Determine the [x, y] coordinate at the center of the cell enclosing the given text.  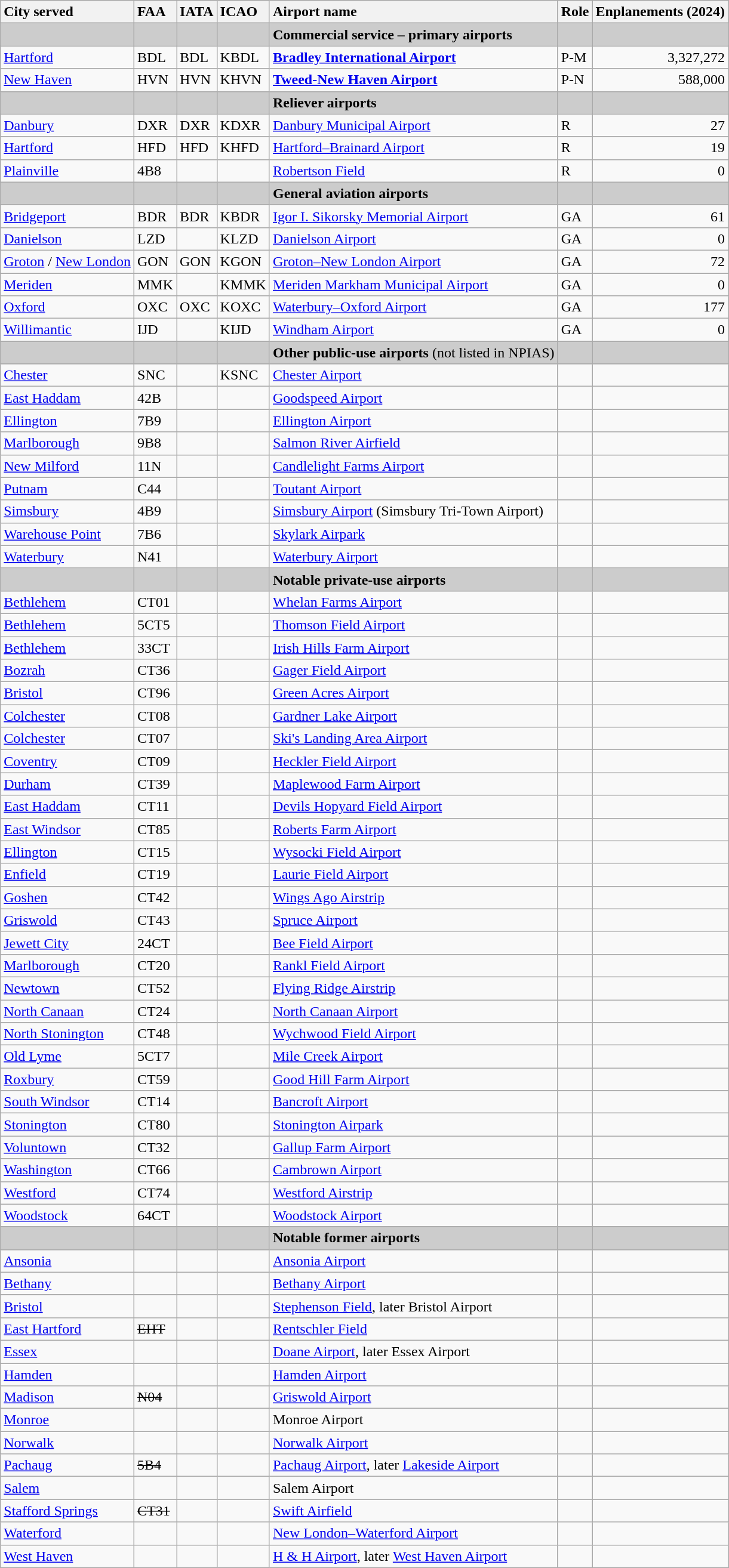
Bridgeport [67, 216]
New Haven [67, 80]
Meriden Markham Municipal Airport [413, 285]
177 [660, 307]
Pachaug [67, 1465]
Doane Airport, later Essex Airport [413, 1351]
Bethany [67, 1283]
Enfield [67, 875]
Danielson [67, 239]
Swift Airfield [413, 1511]
4B8 [155, 171]
Groton–New London Airport [413, 261]
Voluntown [67, 1147]
North Canaan Airport [413, 1011]
North Canaan [67, 1011]
Westford Airstrip [413, 1193]
7B6 [155, 534]
EHT [155, 1329]
Stafford Springs [67, 1511]
3,327,272 [660, 57]
New London–Waterford Airport [413, 1533]
ICAO [243, 12]
South Windsor [67, 1102]
Mile Creek Airport [413, 1057]
East Hartford [67, 1329]
Laurie Field Airport [413, 875]
Coventry [67, 761]
Goodspeed Airport [413, 398]
Notable former airports [413, 1238]
Role [575, 12]
Skylark Airpark [413, 534]
IATA [197, 12]
Wysocki Field Airport [413, 852]
LZD [155, 239]
Chester [67, 375]
Hamden Airport [413, 1374]
5CT7 [155, 1057]
72 [660, 261]
Woodstock Airport [413, 1215]
Bee Field Airport [413, 943]
61 [660, 216]
Bozrah [67, 671]
CT36 [155, 671]
Gager Field Airport [413, 671]
Thomson Field Airport [413, 625]
Stephenson Field, later Bristol Airport [413, 1306]
Jewett City [67, 943]
CT42 [155, 897]
Igor I. Sikorsky Memorial Airport [413, 216]
Plainville [67, 171]
Other public-use airports (not listed in NPIAS) [413, 353]
CT43 [155, 920]
KHFD [243, 148]
Airport name [413, 12]
KIJD [243, 330]
33CT [155, 647]
KHVN [243, 80]
Durham [67, 784]
CT11 [155, 807]
4B9 [155, 511]
Danbury [67, 125]
Westford [67, 1193]
Monroe Airport [413, 1420]
CT80 [155, 1125]
CT20 [155, 965]
CT08 [155, 716]
CT01 [155, 602]
CT24 [155, 1011]
Roberts Farm Airport [413, 829]
Griswold Airport [413, 1397]
Danielson Airport [413, 239]
Stonington [67, 1125]
Norwalk [67, 1443]
Waterbury Airport [413, 557]
Enplanements (2024) [660, 12]
Ellington Airport [413, 421]
Notable private-use airports [413, 579]
Norwalk Airport [413, 1443]
9B8 [155, 443]
CT19 [155, 875]
Commercial service – primary airports [413, 35]
CT74 [155, 1193]
CT32 [155, 1147]
CT66 [155, 1170]
P-N [575, 80]
Robertson Field [413, 171]
P-M [575, 57]
Woodstock [67, 1215]
Green Acres Airport [413, 693]
CT09 [155, 761]
Reliever airports [413, 103]
Monroe [67, 1420]
Waterford [67, 1533]
Salem Airport [413, 1488]
7B9 [155, 421]
SNC [155, 375]
Essex [67, 1351]
General aviation airports [413, 193]
N04 [155, 1397]
CT14 [155, 1102]
Bethany Airport [413, 1283]
Toutant Airport [413, 489]
MMK [155, 285]
Willimantic [67, 330]
Wychwood Field Airport [413, 1034]
Bradley International Airport [413, 57]
Newtown [67, 988]
C44 [155, 489]
Chester Airport [413, 375]
West Haven [67, 1556]
Spruce Airport [413, 920]
North Stonington [67, 1034]
CT15 [155, 852]
Danbury Municipal Airport [413, 125]
Putnam [67, 489]
Rankl Field Airport [413, 965]
Windham Airport [413, 330]
H & H Airport, later West Haven Airport [413, 1556]
Cambrown Airport [413, 1170]
11N [155, 466]
N41 [155, 557]
Devils Hopyard Field Airport [413, 807]
42B [155, 398]
Roxbury [67, 1079]
Good Hill Farm Airport [413, 1079]
Heckler Field Airport [413, 761]
East Windsor [67, 829]
5B4 [155, 1465]
KOXC [243, 307]
Waterbury [67, 557]
Groton / New London [67, 261]
27 [660, 125]
City served [67, 12]
KMMK [243, 285]
New Milford [67, 466]
64CT [155, 1215]
Old Lyme [67, 1057]
Flying Ridge Airstrip [413, 988]
Maplewood Farm Airport [413, 784]
KSNC [243, 375]
Whelan Farms Airport [413, 602]
Hamden [67, 1374]
Ansonia [67, 1261]
Simsbury Airport (Simsbury Tri-Town Airport) [413, 511]
Ski's Landing Area Airport [413, 739]
CT52 [155, 988]
Pachaug Airport, later Lakeside Airport [413, 1465]
Rentschler Field [413, 1329]
FAA [155, 12]
KDXR [243, 125]
Salem [67, 1488]
Salmon River Airfield [413, 443]
Griswold [67, 920]
Goshen [67, 897]
Oxford [67, 307]
Waterbury–Oxford Airport [413, 307]
CT31 [155, 1511]
CT07 [155, 739]
Meriden [67, 285]
5CT5 [155, 625]
KBDR [243, 216]
Gardner Lake Airport [413, 716]
Gallup Farm Airport [413, 1147]
Stonington Airpark [413, 1125]
KBDL [243, 57]
CT85 [155, 829]
Hartford–Brainard Airport [413, 148]
Tweed-New Haven Airport [413, 80]
Bancroft Airport [413, 1102]
CT96 [155, 693]
Irish Hills Farm Airport [413, 647]
CT39 [155, 784]
Candlelight Farms Airport [413, 466]
Simsbury [67, 511]
Ansonia Airport [413, 1261]
Washington [67, 1170]
Warehouse Point [67, 534]
24CT [155, 943]
588,000 [660, 80]
KLZD [243, 239]
19 [660, 148]
Wings Ago Airstrip [413, 897]
CT48 [155, 1034]
IJD [155, 330]
KGON [243, 261]
CT59 [155, 1079]
Madison [67, 1397]
